Output the (X, Y) coordinate of the center of the cell containing the given text.  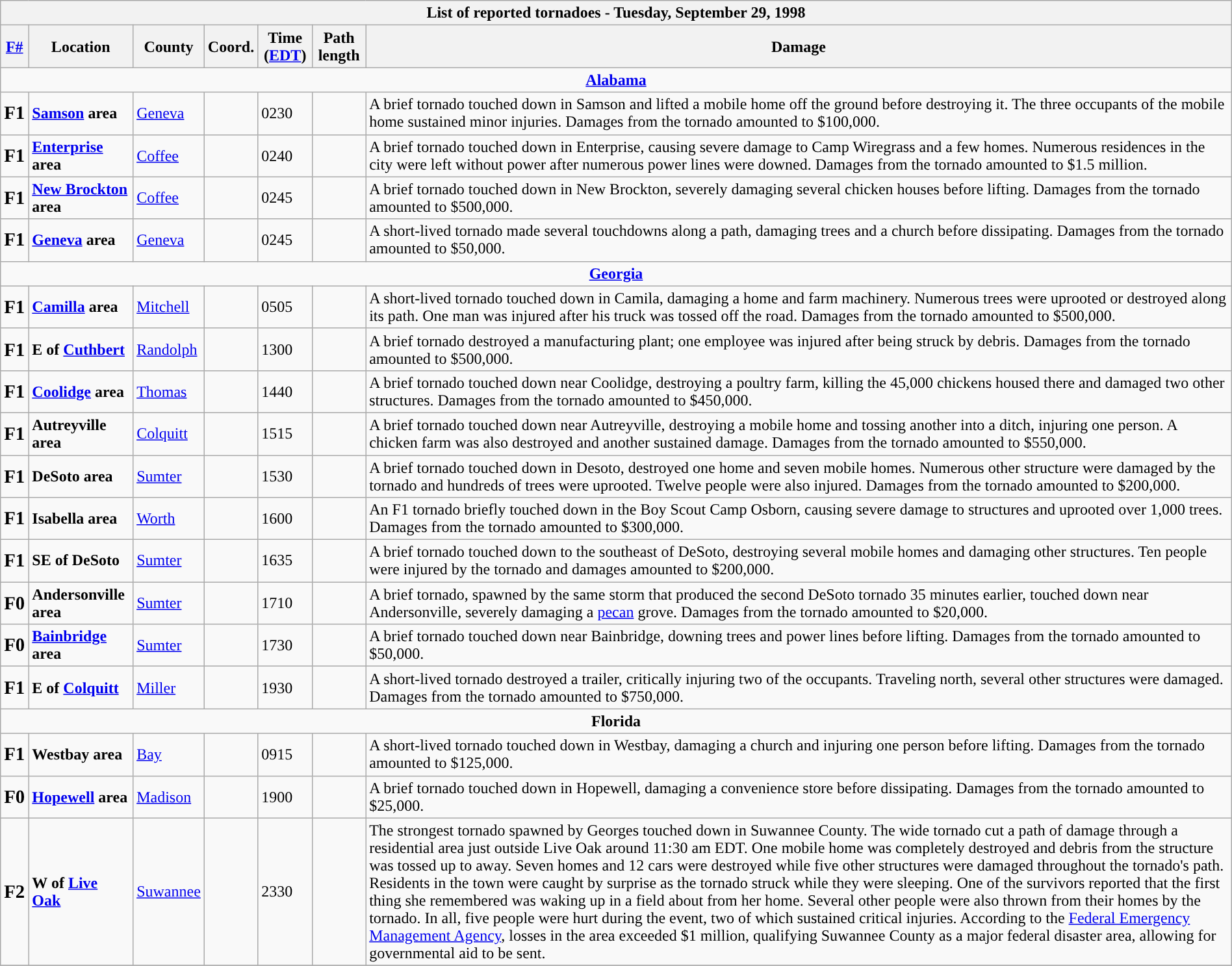
1300 (285, 350)
0240 (285, 156)
1440 (285, 391)
New Brockton area (81, 197)
Suwannee (169, 891)
E of Cuthbert (81, 350)
1930 (285, 687)
1600 (285, 518)
Path length (339, 47)
Randolph (169, 350)
1530 (285, 476)
0915 (285, 755)
Location (81, 47)
F2 (14, 891)
Geneva area (81, 240)
Florida (616, 721)
List of reported tornadoes - Tuesday, September 29, 1998 (616, 13)
Coord. (231, 47)
SE of DeSoto (81, 561)
Camilla area (81, 307)
E of Colquitt (81, 687)
Worth (169, 518)
1730 (285, 646)
Isabella area (81, 518)
Damage (799, 47)
F# (14, 47)
1900 (285, 796)
Westbay area (81, 755)
Colquitt (169, 434)
W of Live Oak (81, 891)
0505 (285, 307)
Miller (169, 687)
A brief tornado touched down in Hopewell, damaging a convenience store before dissipating. Damages from the tornado amounted to $25,000. (799, 796)
Mitchell (169, 307)
Alabama (616, 80)
0230 (285, 113)
Andersonville area (81, 603)
Madison (169, 796)
Georgia (616, 273)
Thomas (169, 391)
A brief tornado touched down in New Brockton, severely damaging several chicken houses before lifting. Damages from the tornado amounted to $500,000. (799, 197)
Bainbridge area (81, 646)
1635 (285, 561)
Time (EDT) (285, 47)
County (169, 47)
1710 (285, 603)
2330 (285, 891)
1515 (285, 434)
A brief tornado touched down near Bainbridge, downing trees and power lines before lifting. Damages from the tornado amounted to $50,000. (799, 646)
Enterprise area (81, 156)
Coolidge area (81, 391)
Autreyville area (81, 434)
Bay (169, 755)
DeSoto area (81, 476)
Samson area (81, 113)
Hopewell area (81, 796)
